Search for the cell housing the specified text and yield its [X, Y] center coordinate. 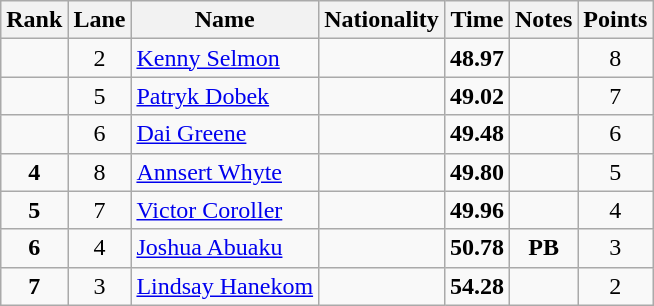
48.97 [476, 58]
Annsert Whyte [225, 172]
Kenny Selmon [225, 58]
Name [225, 20]
49.48 [476, 134]
Joshua Abuaku [225, 248]
50.78 [476, 248]
Rank [34, 20]
PB [543, 248]
Points [616, 20]
Lindsay Hanekom [225, 286]
Time [476, 20]
49.80 [476, 172]
54.28 [476, 286]
Patryk Dobek [225, 96]
Dai Greene [225, 134]
49.02 [476, 96]
49.96 [476, 210]
Lane [100, 20]
Nationality [382, 20]
Victor Coroller [225, 210]
Notes [543, 20]
